Locate the cell with the specified text and output its (x, y) center coordinate. 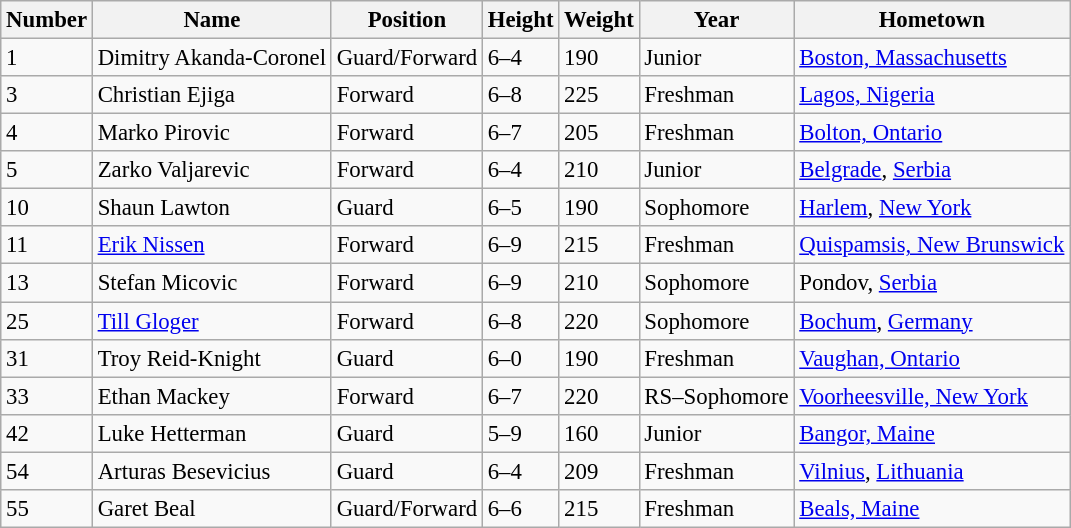
4 (47, 133)
Erik Nissen (212, 245)
Dimitry Akanda-Coronel (212, 58)
Bolton, Ontario (932, 133)
Hometown (932, 20)
25 (47, 321)
31 (47, 358)
Marko Pirovic (212, 133)
Position (406, 20)
1 (47, 58)
205 (599, 133)
RS–Sophomore (716, 396)
Pondov, Serbia (932, 283)
Till Gloger (212, 321)
Weight (599, 20)
55 (47, 509)
3 (47, 95)
Number (47, 20)
Garet Beal (212, 509)
Vilnius, Lithuania (932, 471)
Harlem, New York (932, 208)
6–0 (520, 358)
Year (716, 20)
Voorheesville, New York (932, 396)
225 (599, 95)
Bochum, Germany (932, 321)
10 (47, 208)
Christian Ejiga (212, 95)
160 (599, 433)
Vaughan, Ontario (932, 358)
Troy Reid-Knight (212, 358)
Beals, Maine (932, 509)
42 (47, 433)
Height (520, 20)
11 (47, 245)
6–6 (520, 509)
5–9 (520, 433)
Name (212, 20)
Arturas Besevicius (212, 471)
5 (47, 170)
209 (599, 471)
Zarko Valjarevic (212, 170)
Boston, Massachusetts (932, 58)
Luke Hetterman (212, 433)
Ethan Mackey (212, 396)
Quispamsis, New Brunswick (932, 245)
54 (47, 471)
Belgrade, Serbia (932, 170)
Shaun Lawton (212, 208)
Lagos, Nigeria (932, 95)
Stefan Micovic (212, 283)
13 (47, 283)
33 (47, 396)
6–5 (520, 208)
Bangor, Maine (932, 433)
